Locate the cell with the specified text and output its (x, y) center coordinate. 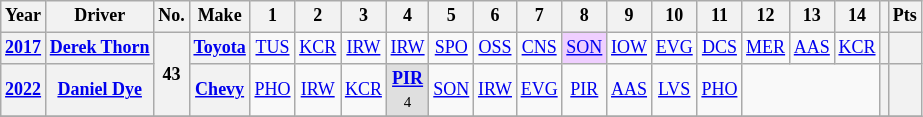
2022 (24, 90)
9 (630, 16)
43 (172, 74)
SPO (452, 48)
Chevy (220, 90)
Derek Thorn (100, 48)
10 (674, 16)
IOW (630, 48)
OSS (496, 48)
No. (172, 16)
6 (496, 16)
PIR4 (408, 90)
11 (720, 16)
14 (857, 16)
2 (318, 16)
DCS (720, 48)
Daniel Dye (100, 90)
4 (408, 16)
LVS (674, 90)
Toyota (220, 48)
5 (452, 16)
7 (539, 16)
3 (364, 16)
13 (812, 16)
8 (584, 16)
1 (272, 16)
MER (766, 48)
2017 (24, 48)
Pts (906, 16)
Driver (100, 16)
12 (766, 16)
Year (24, 16)
TUS (272, 48)
PIR (584, 90)
CNS (539, 48)
Make (220, 16)
